Provide the (x, y) coordinate of the cell's center where the given text is located.  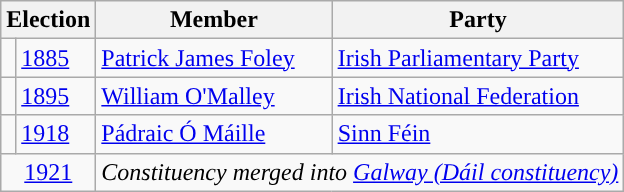
1885 (56, 58)
Pádraic Ó Máille (214, 134)
Election (48, 20)
Patrick James Foley (214, 58)
Party (478, 20)
Irish National Federation (478, 96)
Constituency merged into Galway (Dáil constituency) (360, 172)
1895 (56, 96)
Member (214, 20)
Sinn Féin (478, 134)
William O'Malley (214, 96)
Irish Parliamentary Party (478, 58)
1921 (48, 172)
1918 (56, 134)
